For the text-containing cell, return its midpoint in (X, Y) coordinate format. 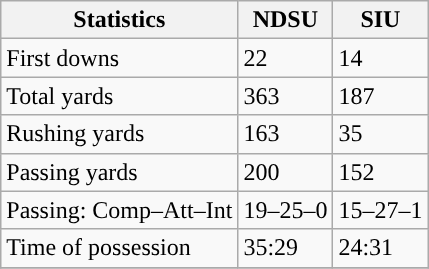
163 (286, 134)
Passing yards (120, 172)
Rushing yards (120, 134)
NDSU (286, 20)
Statistics (120, 20)
19–25–0 (286, 210)
15–27–1 (380, 210)
35:29 (286, 248)
35 (380, 134)
Time of possession (120, 248)
First downs (120, 58)
24:31 (380, 248)
22 (286, 58)
363 (286, 96)
14 (380, 58)
187 (380, 96)
Total yards (120, 96)
SIU (380, 20)
152 (380, 172)
Passing: Comp–Att–Int (120, 210)
200 (286, 172)
